Pinpoint the cell where the given text exists, returning its [X, Y] midpoint coordinate. 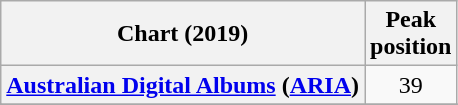
Peakposition [411, 34]
39 [411, 85]
Chart (2019) [183, 34]
Australian Digital Albums (ARIA) [183, 85]
